For the text-containing cell, return its midpoint in [X, Y] coordinate format. 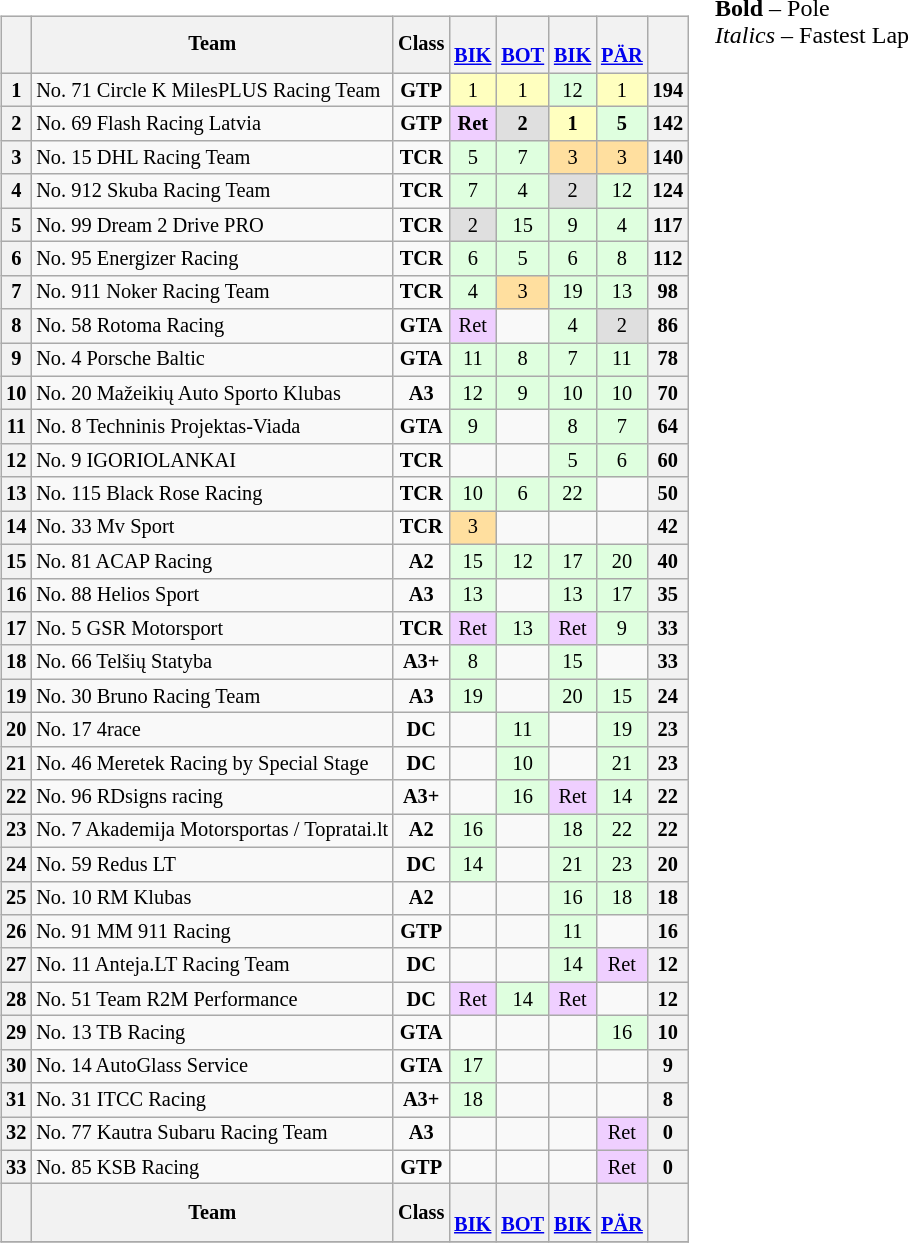
60 [668, 461]
No. 95 Energizer Racing [212, 259]
31 [16, 1100]
No. 9 IGORIOLANKAI [212, 461]
No. 115 Black Rose Racing [212, 494]
No. 7 Akademija Motorsportas / Topratai.lt [212, 831]
No. 14 AutoGlass Service [212, 1066]
No. 71 Circle K MilesPLUS Racing Team [212, 90]
No. 15 DHL Racing Team [212, 158]
No. 31 ITCC Racing [212, 1100]
No. 20 Mažeikių Auto Sporto Klubas [212, 393]
No. 17 4race [212, 730]
No. 13 TB Racing [212, 1033]
No. 77 Kautra Subaru Racing Team [212, 1134]
No. 66 Telšių Statyba [212, 662]
No. 59 Redus LT [212, 864]
30 [16, 1066]
28 [16, 999]
117 [668, 225]
No. 51 Team R2M Performance [212, 999]
112 [668, 259]
No. 69 Flash Racing Latvia [212, 124]
No. 30 Bruno Racing Team [212, 696]
50 [668, 494]
No. 58 Rotoma Racing [212, 326]
No. 5 GSR Motorsport [212, 629]
No. 88 Helios Sport [212, 595]
25 [16, 898]
27 [16, 965]
35 [668, 595]
42 [668, 528]
No. 912 Skuba Racing Team [212, 191]
No. 911 Noker Racing Team [212, 292]
No. 8 Techninis Projektas-Viada [212, 427]
124 [668, 191]
142 [668, 124]
32 [16, 1134]
140 [668, 158]
No. 11 Anteja.LT Racing Team [212, 965]
78 [668, 360]
No. 81 ACAP Racing [212, 561]
No. 85 KSB Racing [212, 1167]
70 [668, 393]
40 [668, 561]
No. 10 RM Klubas [212, 898]
64 [668, 427]
No. 4 Porsche Baltic [212, 360]
98 [668, 292]
No. 33 Mv Sport [212, 528]
No. 91 MM 911 Racing [212, 932]
No. 99 Dream 2 Drive PRO [212, 225]
29 [16, 1033]
26 [16, 932]
No. 46 Meretek Racing by Special Stage [212, 763]
No. 96 RDsigns racing [212, 797]
194 [668, 90]
86 [668, 326]
